Return [X, Y] of the center of cell containing provided text 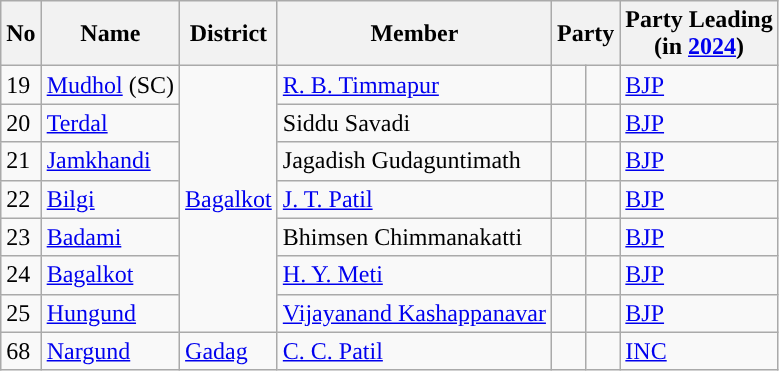
Bilgi [110, 199]
Nargund [110, 351]
Jagadish Gudaguntimath [414, 161]
22 [21, 199]
19 [21, 85]
21 [21, 161]
INC [699, 351]
Badami [110, 237]
Mudhol (SC) [110, 85]
Jamkhandi [110, 161]
Bhimsen Chimmanakatti [414, 237]
C. C. Patil [414, 351]
Name [110, 34]
No [21, 34]
Party [585, 34]
25 [21, 313]
J. T. Patil [414, 199]
Terdal [110, 123]
Hungund [110, 313]
24 [21, 275]
Vijayanand Kashappanavar [414, 313]
H. Y. Meti [414, 275]
23 [21, 237]
Party Leading(in 2024) [699, 34]
68 [21, 351]
R. B. Timmapur [414, 85]
Gadag [229, 351]
20 [21, 123]
District [229, 34]
Siddu Savadi [414, 123]
Member [414, 34]
